Detect which cell encompasses the target text, then output its (X, Y) center coordinate. 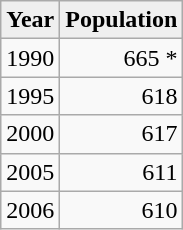
1990 (30, 58)
610 (122, 210)
2000 (30, 134)
Year (30, 20)
2006 (30, 210)
611 (122, 172)
617 (122, 134)
618 (122, 96)
665 * (122, 58)
2005 (30, 172)
Population (122, 20)
1995 (30, 96)
